Extract the (x, y) coordinate from the center of the cell holding the provided text.  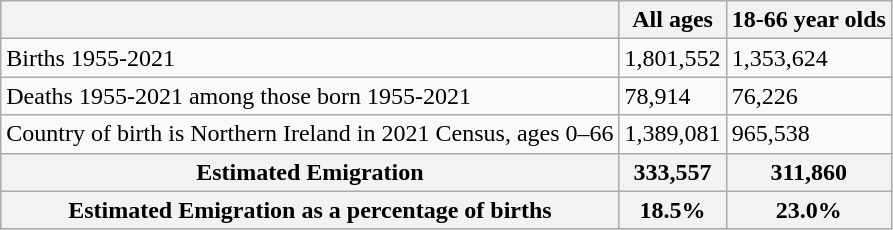
78,914 (672, 96)
965,538 (808, 134)
333,557 (672, 172)
76,226 (808, 96)
23.0% (808, 210)
1,389,081 (672, 134)
Country of birth is Northern Ireland in 2021 Census, ages 0–66 (310, 134)
1,353,624 (808, 58)
Births 1955-2021 (310, 58)
18-66 year olds (808, 20)
311,860 (808, 172)
Estimated Emigration (310, 172)
Estimated Emigration as a percentage of births (310, 210)
18.5% (672, 210)
All ages (672, 20)
1,801,552 (672, 58)
Deaths 1955-2021 among those born 1955-2021 (310, 96)
